Find where the given text appears and provide that cell's center as (X, Y) coordinate. 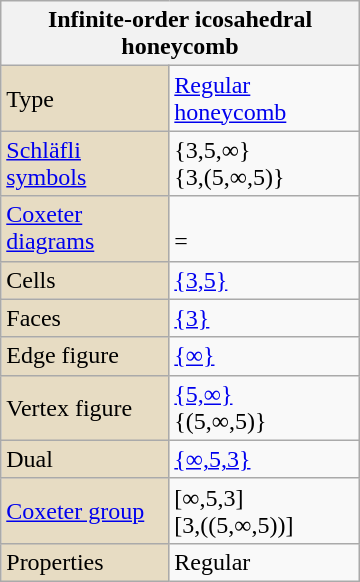
{∞,5,3} (264, 459)
Dual (85, 459)
Regular honeycomb (264, 98)
Schläfli symbols (85, 164)
[∞,5,3][3,((5,∞,5))] (264, 510)
Properties (85, 562)
Faces (85, 318)
Edge figure (85, 356)
Type (85, 98)
{∞} (264, 356)
Coxeter diagrams (85, 228)
= (264, 228)
{5,∞} {(5,∞,5)} (264, 408)
Vertex figure (85, 408)
{3,5,∞}{3,(5,∞,5)} (264, 164)
{3} (264, 318)
Regular (264, 562)
{3,5} (264, 280)
Cells (85, 280)
Coxeter group (85, 510)
Infinite-order icosahedral honeycomb (180, 34)
